Pinpoint the cell where the given text exists, returning its (x, y) midpoint coordinate. 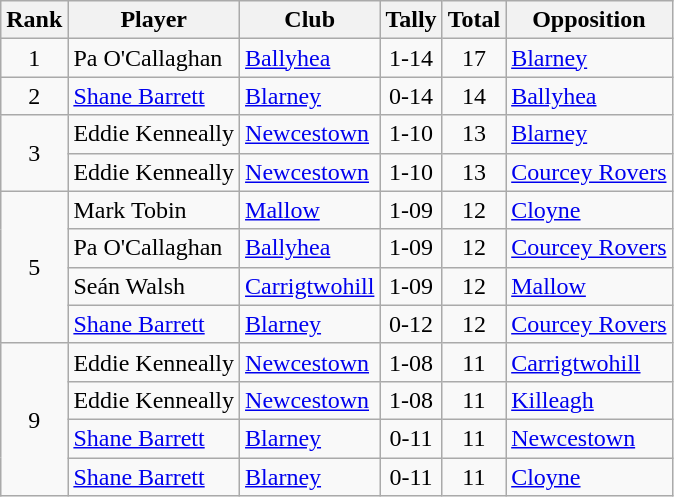
2 (34, 96)
0-14 (411, 96)
14 (474, 96)
Mark Tobin (154, 210)
17 (474, 58)
Seán Walsh (154, 286)
5 (34, 267)
9 (34, 419)
Player (154, 20)
Club (310, 20)
Opposition (589, 20)
Rank (34, 20)
0-12 (411, 324)
Total (474, 20)
Killeagh (589, 400)
1 (34, 58)
1-14 (411, 58)
3 (34, 153)
Tally (411, 20)
